Detect which cell encompasses the target text, then output its (x, y) center coordinate. 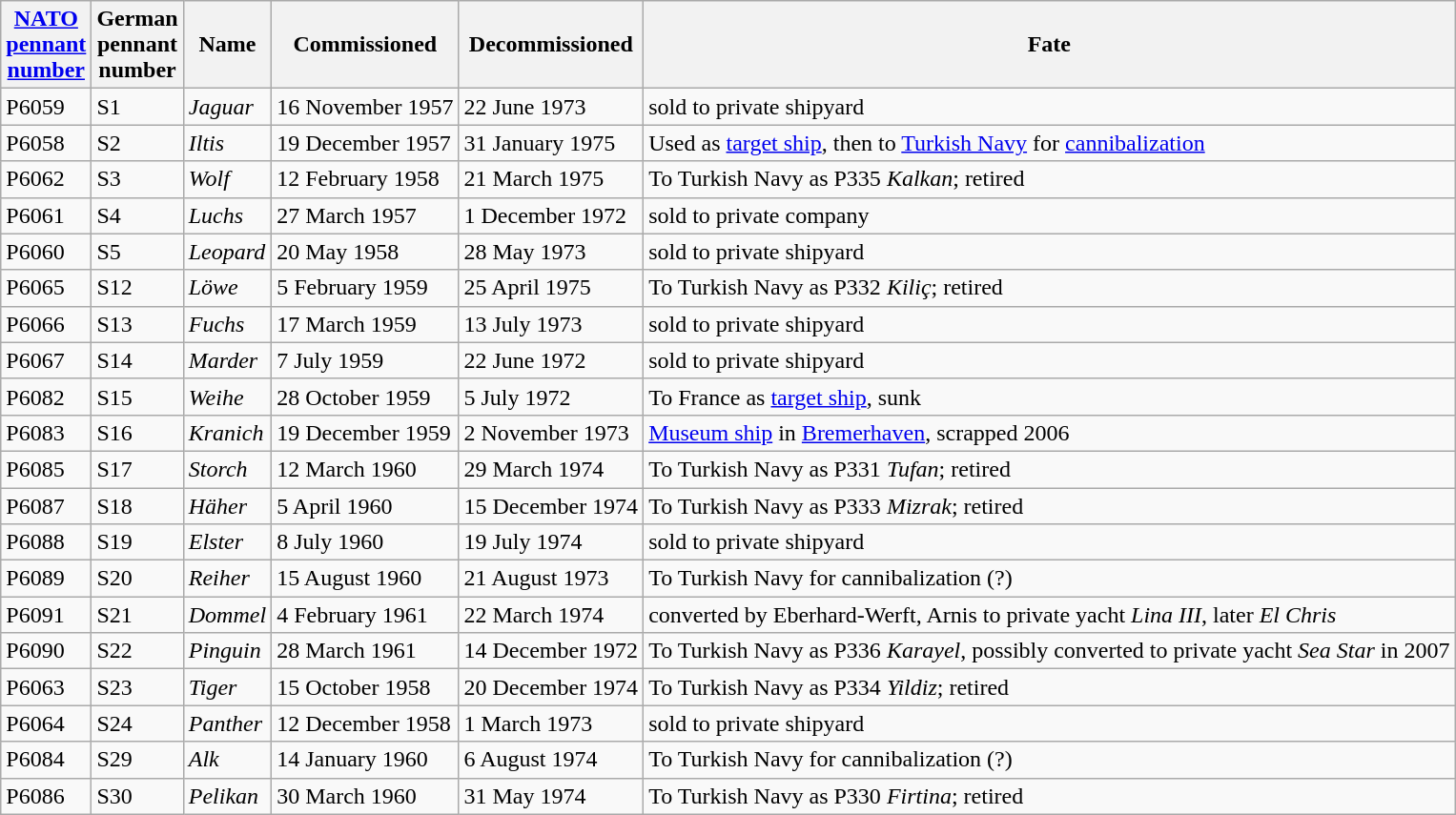
25 April 1975 (551, 288)
To France as target ship, sunk (1049, 397)
To Turkish Navy as P331 Tufan; retired (1049, 469)
Iltis (227, 143)
S15 (137, 397)
Leopard (227, 252)
P6082 (46, 397)
Häher (227, 506)
31 January 1975 (551, 143)
P6062 (46, 179)
28 May 1973 (551, 252)
Germanpennantnumber (137, 45)
Used as target ship, then to Turkish Navy for cannibalization (1049, 143)
17 March 1959 (365, 324)
S1 (137, 107)
8 July 1960 (365, 542)
22 June 1973 (551, 107)
P6066 (46, 324)
1 December 1972 (551, 215)
P6088 (46, 542)
P6084 (46, 760)
S22 (137, 651)
P6090 (46, 651)
S14 (137, 360)
Pinguin (227, 651)
Name (227, 45)
Marder (227, 360)
To Turkish Navy as P333 Mizrak; retired (1049, 506)
P6091 (46, 615)
15 December 1974 (551, 506)
P6058 (46, 143)
2 November 1973 (551, 433)
Kranich (227, 433)
Jaguar (227, 107)
5 February 1959 (365, 288)
S13 (137, 324)
Löwe (227, 288)
Storch (227, 469)
Decommissioned (551, 45)
P6061 (46, 215)
S4 (137, 215)
To Turkish Navy as P335 Kalkan; retired (1049, 179)
29 March 1974 (551, 469)
Panther (227, 723)
Weihe (227, 397)
20 December 1974 (551, 687)
S17 (137, 469)
19 July 1974 (551, 542)
Commissioned (365, 45)
Luchs (227, 215)
P6083 (46, 433)
22 March 1974 (551, 615)
S20 (137, 579)
Reiher (227, 579)
27 March 1957 (365, 215)
S30 (137, 796)
6 August 1974 (551, 760)
Fuchs (227, 324)
S5 (137, 252)
20 May 1958 (365, 252)
19 December 1957 (365, 143)
28 March 1961 (365, 651)
Dommel (227, 615)
28 October 1959 (365, 397)
5 July 1972 (551, 397)
19 December 1959 (365, 433)
sold to private company (1049, 215)
To Turkish Navy as P330 Firtina; retired (1049, 796)
P6065 (46, 288)
Wolf (227, 179)
Elster (227, 542)
S21 (137, 615)
31 May 1974 (551, 796)
P6067 (46, 360)
P6089 (46, 579)
P6060 (46, 252)
15 October 1958 (365, 687)
Pelikan (227, 796)
30 March 1960 (365, 796)
14 December 1972 (551, 651)
S19 (137, 542)
15 August 1960 (365, 579)
12 December 1958 (365, 723)
P6064 (46, 723)
21 August 1973 (551, 579)
P6087 (46, 506)
P6085 (46, 469)
S23 (137, 687)
13 July 1973 (551, 324)
S12 (137, 288)
1 March 1973 (551, 723)
P6059 (46, 107)
S18 (137, 506)
16 November 1957 (365, 107)
S24 (137, 723)
P6063 (46, 687)
S16 (137, 433)
4 February 1961 (365, 615)
21 March 1975 (551, 179)
12 March 1960 (365, 469)
7 July 1959 (365, 360)
S29 (137, 760)
S3 (137, 179)
14 January 1960 (365, 760)
NATOpennantnumber (46, 45)
To Turkish Navy as P336 Karayel, possibly converted to private yacht Sea Star in 2007 (1049, 651)
S2 (137, 143)
Fate (1049, 45)
To Turkish Navy as P334 Yildiz; retired (1049, 687)
converted by Eberhard-Werft, Arnis to private yacht Lina III, later El Chris (1049, 615)
P6086 (46, 796)
5 April 1960 (365, 506)
12 February 1958 (365, 179)
22 June 1972 (551, 360)
Tiger (227, 687)
Museum ship in Bremerhaven, scrapped 2006 (1049, 433)
To Turkish Navy as P332 Kiliç; retired (1049, 288)
Alk (227, 760)
